Extract the [X, Y] coordinate from the center of the cell holding the provided text.  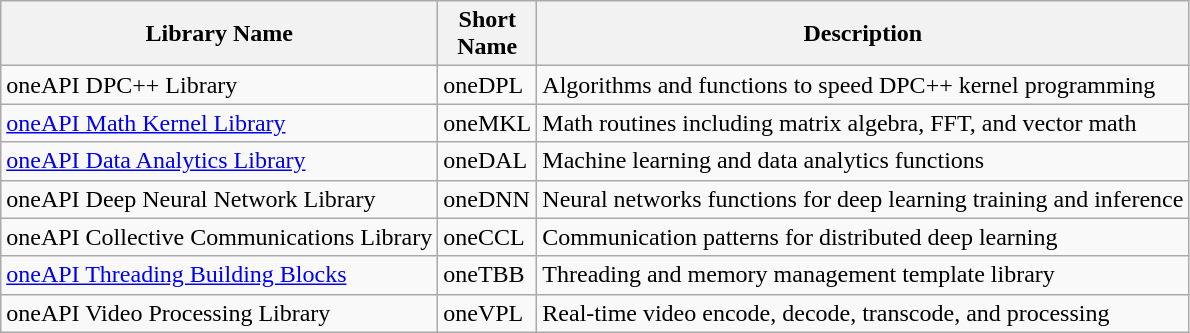
oneDPL [488, 85]
oneDNN [488, 199]
oneVPL [488, 313]
oneDAL [488, 161]
oneTBB [488, 275]
oneAPI Threading Building Blocks [220, 275]
Algorithms and functions to speed DPC++ kernel programming [863, 85]
Machine learning and data analytics functions [863, 161]
oneCCL [488, 237]
Description [863, 34]
Library Name [220, 34]
Neural networks functions for deep learning training and inference [863, 199]
Math routines including matrix algebra, FFT, and vector math [863, 123]
ShortName [488, 34]
oneAPI DPC++ Library [220, 85]
oneAPI Deep Neural Network Library [220, 199]
oneAPI Data Analytics Library [220, 161]
Communication patterns for distributed deep learning [863, 237]
oneAPI Collective Communications Library [220, 237]
oneAPI Math Kernel Library [220, 123]
Real-time video encode, decode, transcode, and processing [863, 313]
Threading and memory management template library [863, 275]
oneMKL [488, 123]
oneAPI Video Processing Library [220, 313]
